Output the (x, y) coordinate of the center of the cell containing the given text.  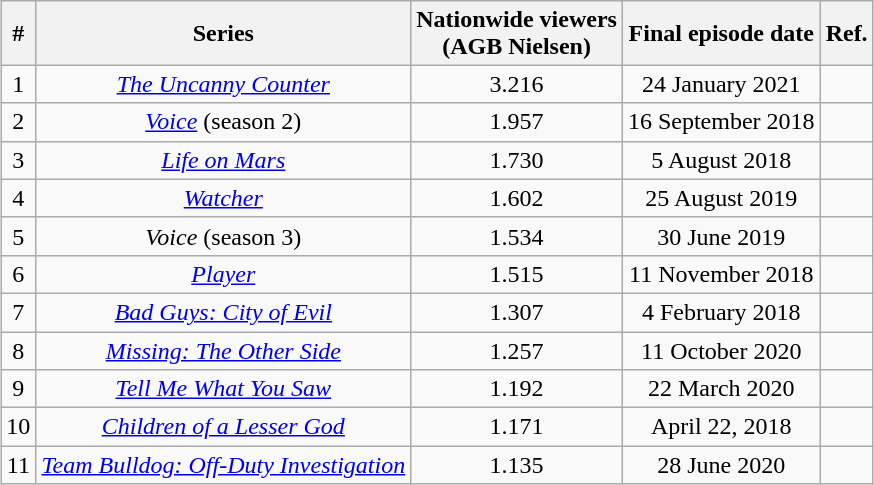
7 (18, 312)
1.192 (517, 389)
1.171 (517, 427)
# (18, 32)
4 February 2018 (721, 312)
Series (224, 32)
30 June 2019 (721, 236)
1.957 (517, 122)
5 August 2018 (721, 160)
1.730 (517, 160)
1.307 (517, 312)
Voice (season 2) (224, 122)
1.602 (517, 198)
11 October 2020 (721, 351)
10 (18, 427)
Team Bulldog: Off-Duty Investigation (224, 465)
25 August 2019 (721, 198)
Bad Guys: City of Evil (224, 312)
April 22, 2018 (721, 427)
8 (18, 351)
Ref. (846, 32)
Watcher (224, 198)
1.534 (517, 236)
Life on Mars (224, 160)
1.257 (517, 351)
24 January 2021 (721, 84)
Tell Me What You Saw (224, 389)
Final episode date (721, 32)
1.135 (517, 465)
3.216 (517, 84)
Children of a Lesser God (224, 427)
Missing: The Other Side (224, 351)
Player (224, 274)
1.515 (517, 274)
11 (18, 465)
11 November 2018 (721, 274)
16 September 2018 (721, 122)
6 (18, 274)
4 (18, 198)
The Uncanny Counter (224, 84)
5 (18, 236)
9 (18, 389)
2 (18, 122)
22 March 2020 (721, 389)
Voice (season 3) (224, 236)
1 (18, 84)
3 (18, 160)
28 June 2020 (721, 465)
Nationwide viewers(AGB Nielsen) (517, 32)
